Output the (x, y) coordinate of the center of the cell containing the given text.  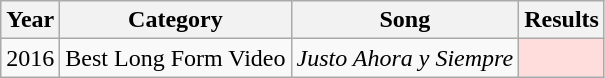
Category (176, 20)
Results (562, 20)
Justo Ahora y Siempre (405, 58)
Year (30, 20)
2016 (30, 58)
Song (405, 20)
Best Long Form Video (176, 58)
